Output the [X, Y] coordinate of the center of the cell containing the given text.  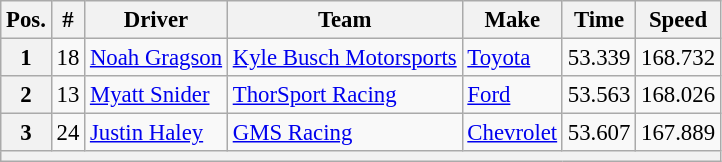
Team [344, 20]
1 [26, 58]
Chevrolet [512, 133]
168.732 [678, 58]
Toyota [512, 58]
53.339 [598, 58]
Pos. [26, 20]
168.026 [678, 95]
Ford [512, 95]
Justin Haley [156, 133]
Make [512, 20]
Driver [156, 20]
2 [26, 95]
13 [68, 95]
18 [68, 58]
53.607 [598, 133]
GMS Racing [344, 133]
Myatt Snider [156, 95]
Noah Gragson [156, 58]
167.889 [678, 133]
Kyle Busch Motorsports [344, 58]
3 [26, 133]
# [68, 20]
Time [598, 20]
53.563 [598, 95]
Speed [678, 20]
24 [68, 133]
ThorSport Racing [344, 95]
